Provide the (X, Y) coordinate of the cell's center where the given text is located.  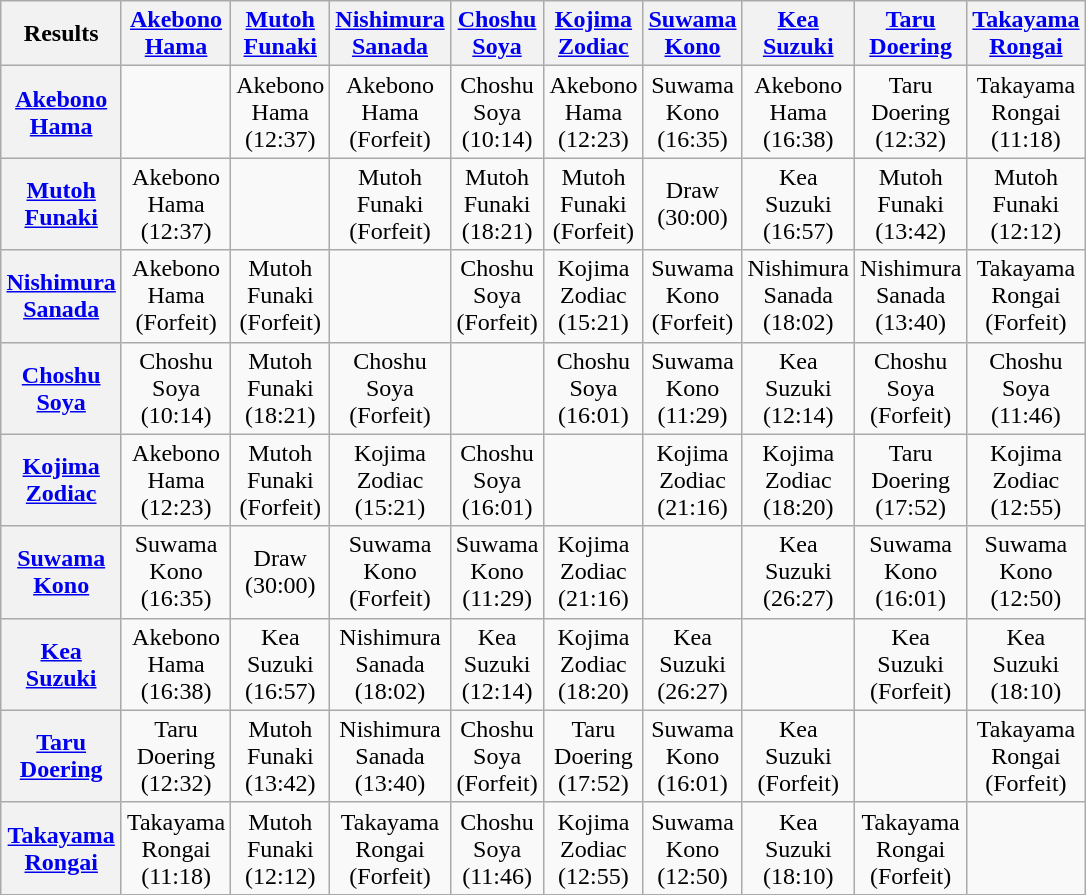
Results (61, 34)
